Pinpoint the cell where the given text exists, returning its [x, y] midpoint coordinate. 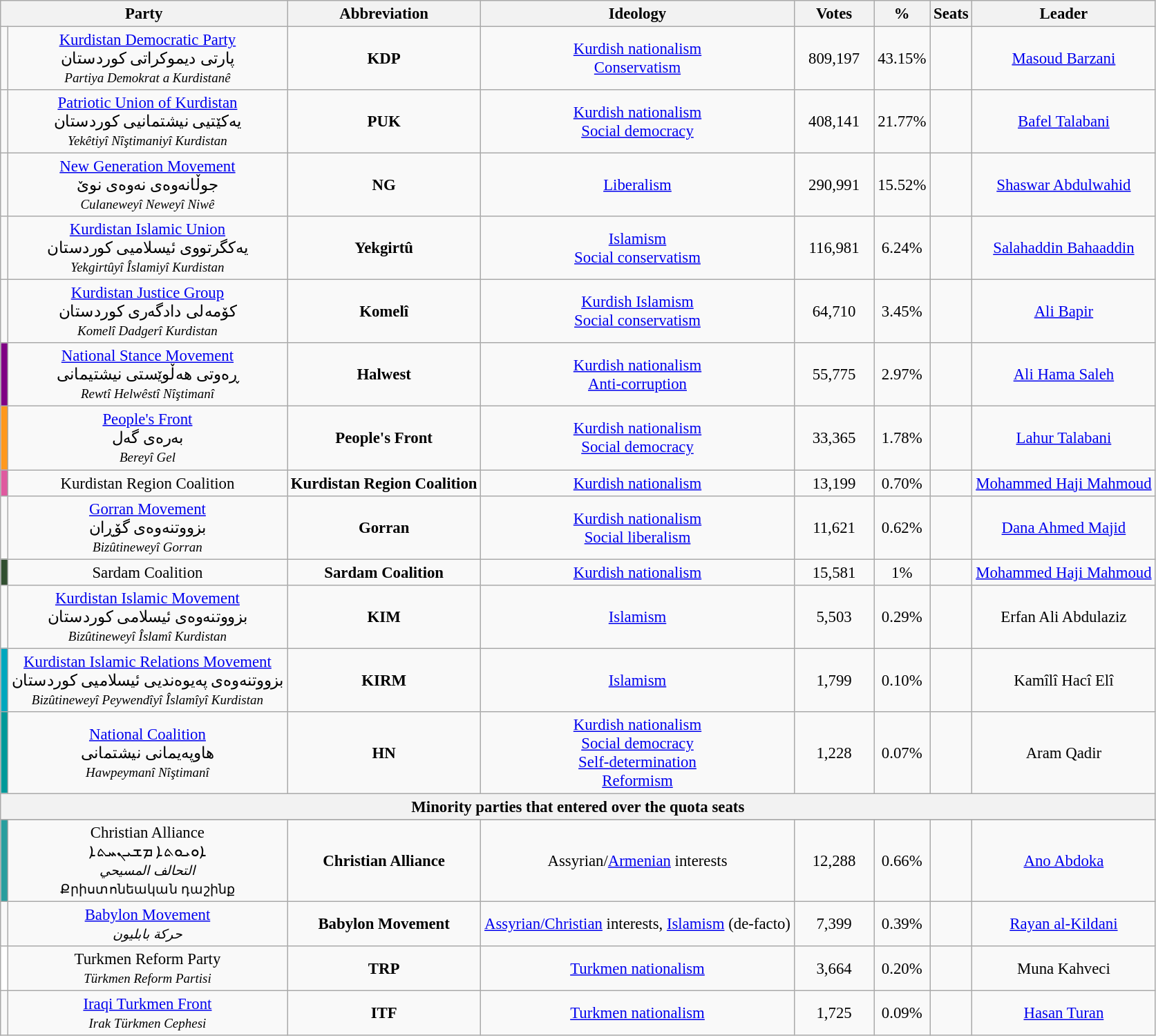
National Coalitionھاوپەیمانی نیشتمانیHawpeymanî Nîştimanî [147, 753]
Assyrian/Armenian interests [638, 861]
0.70% [902, 483]
11,621 [834, 527]
Lahur Talabani [1064, 438]
Kurdish nationalismAnti-corruption [638, 375]
1,228 [834, 753]
Seats [951, 14]
6.24% [902, 248]
5,503 [834, 616]
Kurdish nationalismSocial liberalism [638, 527]
KIRM [384, 680]
Bafel Talabani [1064, 122]
3.45% [902, 312]
Kurdistan Islamic Relations Movementبزووتنەوەی پەیوەندیی ئیسلامیی کوردستانBizûtineweyî Peywendîyî Îslamîyî Kurdistan [147, 680]
1.78% [902, 438]
Christian Alliance [384, 861]
Ideology [638, 14]
Leader [1064, 14]
7,399 [834, 923]
Votes [834, 14]
Iraqi Turkmen FrontIrak Türkmen Cephesi [147, 1013]
Kurdish IslamismSocial conservatism [638, 312]
0.39% [902, 923]
13,199 [834, 483]
KDP [384, 59]
33,365 [834, 438]
21.77% [902, 122]
0.20% [902, 969]
290,991 [834, 185]
New Generation Movementجوڵانه‌وه‌ی نه‌وه‌ی نوێCulaneweyî Neweyî Niwê [147, 185]
Kurdistan Islamic Unionیەکگرتووی ئیسلامیی کوردستانYekgirtûyî Îslamiyî Kurdistan [147, 248]
Aram Qadir [1064, 753]
12,288 [834, 861]
KIM [384, 616]
% [902, 14]
43.15% [902, 59]
15,581 [834, 572]
Ali Hama Saleh [1064, 375]
Dana Ahmed Majid [1064, 527]
0.66% [902, 861]
0.62% [902, 527]
Party [144, 14]
0.10% [902, 680]
Salahaddin Bahaaddin [1064, 248]
Gorran [384, 527]
55,775 [834, 375]
National Stance Movementڕەوتی هەڵوێستی نیشتیمانیRewtî Helwêstî Nîştimanî [147, 375]
Babylon Movement [384, 923]
Kurdistan Justice Groupکۆمه‌لی دادگەری کوردستانKomelî Dadgerî Kurdistan [147, 312]
Turkmen Reform PartyTürkmen Reform Partisi [147, 969]
Shaswar Abdulwahid [1064, 185]
Kurdish nationalismConservatism [638, 59]
Kurdistan Democratic Partyپارتی دیموکراتی کوردستانPartiya Demokrat a Kurdistanê [147, 59]
Komelî [384, 312]
0.09% [902, 1013]
408,141 [834, 122]
64,710 [834, 312]
1% [902, 572]
TRP [384, 969]
Yekgirtû [384, 248]
Gorran Movementبزووتنەوەی گۆڕانBizûtineweyî Gorran [147, 527]
Muna Kahveci [1064, 969]
ITF [384, 1013]
Kamîlî Hacî Elî [1064, 680]
People's Frontبەرەی گەلBereyî Gel [147, 438]
15.52% [902, 185]
809,197 [834, 59]
Ali Bapir [1064, 312]
0.07% [902, 753]
Rayan al-Kildani [1064, 923]
3,664 [834, 969]
Halwest [384, 375]
Liberalism [638, 185]
2.97% [902, 375]
People's Front [384, 438]
Abbreviation [384, 14]
NG [384, 185]
Ano Abdoka [1064, 861]
Kurdistan Islamic Movementبزووتنەوەی ئیسلامی کوردستانBizûtineweyî Îslamî Kurdistan [147, 616]
Minority parties that entered over the quota seats [578, 807]
Babylon Movementحركة بابليون [147, 923]
Kurdish nationalismSocial democracySelf-determinationReformism [638, 753]
0.29% [902, 616]
Christian Allianceܐܘܝܘܬܐ ܡܫܝܢܚܬܐالتحالف المسيحيՔրիստոնեական դաշինք [147, 861]
Hasan Turan [1064, 1013]
IslamismSocial conservatism [638, 248]
Patriotic Union of Kurdistanیەکێتیی نیشتمانیی کوردستانYekêtiyî Nîştimaniyî Kurdistan [147, 122]
PUK [384, 122]
Erfan Ali Abdulaziz [1064, 616]
Assyrian/Christian interests, Islamism (de-facto) [638, 923]
1,799 [834, 680]
HN [384, 753]
116,981 [834, 248]
Masoud Barzani [1064, 59]
1,725 [834, 1013]
